Provide the (x, y) coordinate of the cell's center where the given text is located.  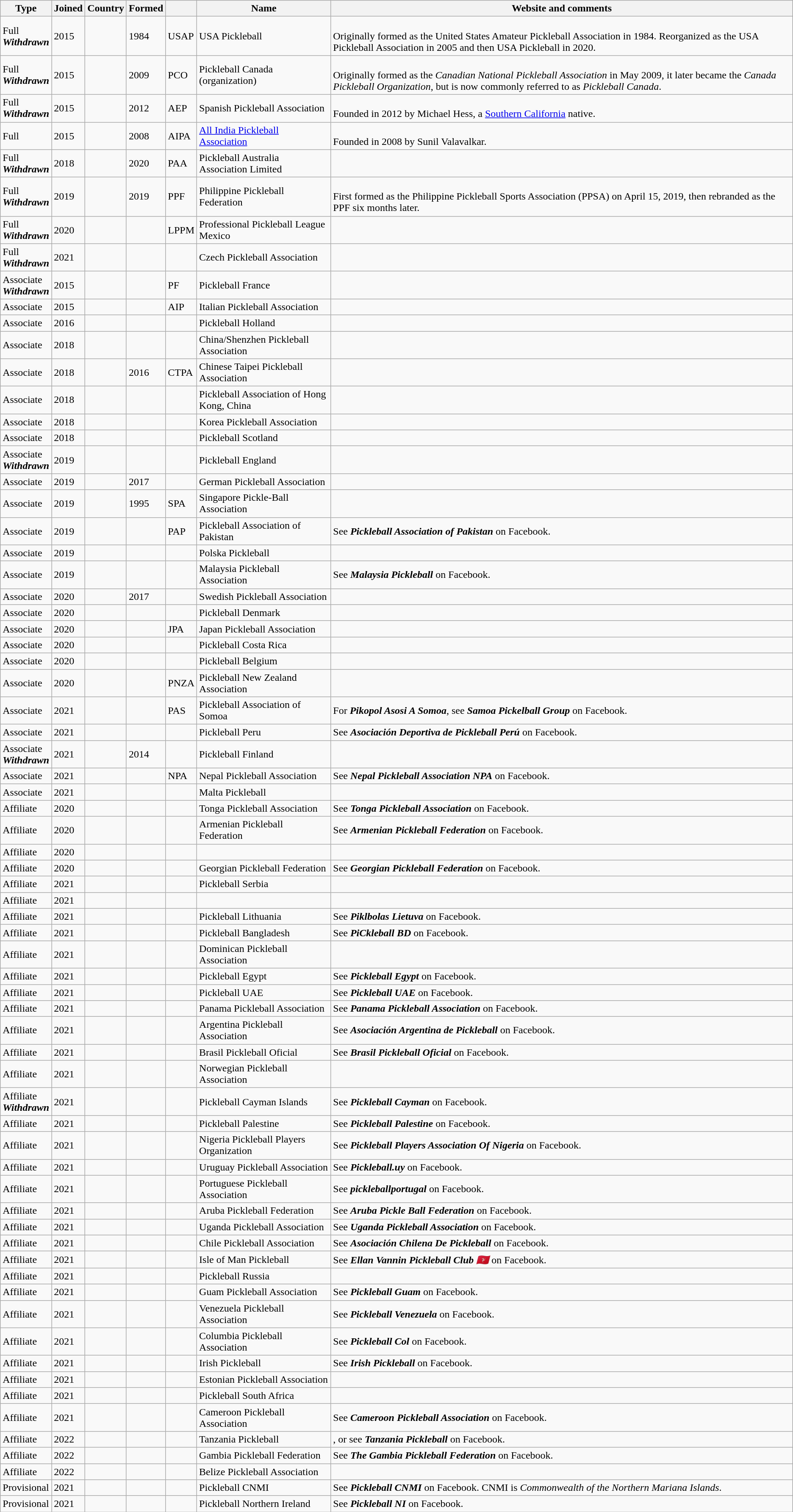
Singapore Pickle-Ball Association (264, 503)
Gambia Pickleball Federation (264, 1455)
USA Pickleball (264, 36)
Aruba Pickleball Federation (264, 1211)
German Pickleball Association (264, 482)
See Pickleball Venezuela on Facebook. (562, 1314)
Pickleball Russia (264, 1276)
Italian Pickleball Association (264, 307)
Pickleball Canada (organization) (264, 75)
Cameroon Pickleball Association (264, 1418)
See Pickleball Guam on Facebook. (562, 1292)
Pickleball Costa Rica (264, 645)
See Georgian Pickleball Federation on Facebook. (562, 868)
PCO (181, 75)
See pickleballportugal on Facebook. (562, 1189)
Founded in 2008 by Sunil Valavalkar. (562, 136)
Pickleball Denmark (264, 613)
2008 (146, 136)
2012 (146, 108)
Irish Pickleball (264, 1363)
Professional Pickleball League Mexico (264, 230)
See Pickleball UAE on Facebook. (562, 993)
See The Gambia Pickleball Federation on Facebook. (562, 1455)
Philippine Pickleball Federation (264, 197)
NPA (181, 776)
Pickleball Lithuania (264, 916)
Nigeria Pickleball Players Organization (264, 1146)
Korea Pickleball Association (264, 422)
AIP (181, 307)
Pickleball Holland (264, 323)
Polska Pickleball (264, 553)
Joined (69, 8)
Chile Pickleball Association (264, 1243)
SPA (181, 503)
Georgian Pickleball Federation (264, 868)
See Pickleball Egypt on Facebook. (562, 976)
PAP (181, 531)
See Asociación Argentina de Pickleball on Facebook. (562, 1030)
Nepal Pickleball Association (264, 776)
PF (181, 285)
Pickleball Serbia (264, 884)
USAP (181, 36)
Estonian Pickleball Association (264, 1379)
PNZA (181, 683)
Pickleball Scotland (264, 438)
See Aruba Pickle Ball Federation on Facebook. (562, 1211)
Pickleball Peru (264, 732)
For Pikopol Asosi A Somoa, see Samoa Pickelball Group on Facebook. (562, 711)
Pickleball UAE (264, 993)
Pickleball Bangladesh (264, 932)
Pickleball Cayman Islands (264, 1101)
See Pickleball NI on Facebook. (562, 1504)
Tonga Pickleball Association (264, 808)
Uruguay Pickleball Association (264, 1167)
PAS (181, 711)
Armenian Pickleball Federation (264, 830)
See Asociación Chilena De Pickleball on Facebook. (562, 1243)
Spanish Pickleball Association (264, 108)
See Malaysia Pickleball on Facebook. (562, 574)
Pickleball Finland (264, 754)
Malaysia Pickleball Association (264, 574)
See Pickleball Association of Pakistan on Facebook. (562, 531)
Pickleball CNMI (264, 1488)
Japan Pickleball Association (264, 629)
Brasil Pickleball Oficial (264, 1052)
Pickleball Northern Ireland (264, 1504)
AffiliateWithdrawn (26, 1101)
Portuguese Pickleball Association (264, 1189)
See Piklbolas Lietuva on Facebook. (562, 916)
Pickleball South Africa (264, 1395)
Isle of Man Pickleball (264, 1260)
, or see Tanzania Pickleball on Facebook. (562, 1439)
See Armenian Pickleball Federation on Facebook. (562, 830)
AIPA (181, 136)
First formed as the Philippine Pickleball Sports Association (PPSA) on April 15, 2019, then rebranded as the PPF six months later. (562, 197)
Pickleball New Zealand Association (264, 683)
Argentina Pickleball Association (264, 1030)
Country (106, 8)
Website and comments (562, 8)
See Pickleball.uy on Facebook. (562, 1167)
JPA (181, 629)
See Ellan Vannin Pickleball Club 🇮🇲 on Facebook. (562, 1260)
Pickleball Palestine (264, 1124)
2014 (146, 754)
See Pickleball Palestine on Facebook. (562, 1124)
See Pickleball Cayman on Facebook. (562, 1101)
Name (264, 8)
Pickleball Association of Somoa (264, 711)
Panama Pickleball Association (264, 1009)
Pickleball Egypt (264, 976)
See Brasil Pickleball Oficial on Facebook. (562, 1052)
PPF (181, 197)
See Cameroon Pickleball Association on Facebook. (562, 1418)
See Asociación Deportiva de Pickleball Perú on Facebook. (562, 732)
See Pickleball Players Association Of Nigeria on Facebook. (562, 1146)
LPPM (181, 230)
See Irish Pickleball on Facebook. (562, 1363)
Formed (146, 8)
AEP (181, 108)
Venezuela Pickleball Association (264, 1314)
Norwegian Pickleball Association (264, 1074)
Dominican Pickleball Association (264, 954)
2009 (146, 75)
Pickleball Belgium (264, 661)
Founded in 2012 by Michael Hess, a Southern California native. (562, 108)
Pickleball England (264, 460)
Full (26, 136)
1995 (146, 503)
See Tonga Pickleball Association on Facebook. (562, 808)
Uganda Pickleball Association (264, 1227)
Pickleball Association of Pakistan (264, 531)
See Uganda Pickleball Association on Facebook. (562, 1227)
Chinese Taipei Pickleball Association (264, 373)
All India Pickleball Association (264, 136)
Czech Pickleball Association (264, 258)
Malta Pickleball (264, 792)
China/Shenzhen Pickleball Association (264, 345)
CTPA (181, 373)
Type (26, 8)
Swedish Pickleball Association (264, 596)
See Nepal Pickleball Association NPA on Facebook. (562, 776)
Pickleball France (264, 285)
1984 (146, 36)
Tanzania Pickleball (264, 1439)
Pickleball Association of Hong Kong, China (264, 400)
See Pickleball Col on Facebook. (562, 1341)
See Pickleball CNMI on Facebook. CNMI is Commonwealth of the Northern Mariana Islands. (562, 1488)
See PiCkleball BD on Facebook. (562, 932)
Pickleball Australia Association Limited (264, 164)
See Panama Pickleball Association on Facebook. (562, 1009)
Guam Pickleball Association (264, 1292)
Belize Pickleball Association (264, 1471)
Columbia Pickleball Association (264, 1341)
PAA (181, 164)
